For the text-containing cell, return its midpoint in (x, y) coordinate format. 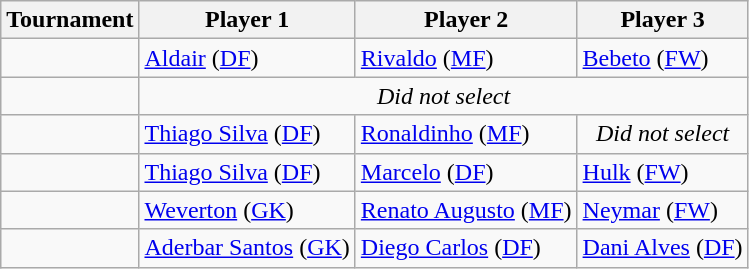
Dani Alves (DF) (662, 248)
Aldair (DF) (247, 58)
Renato Augusto (MF) (466, 210)
Weverton (GK) (247, 210)
Tournament (70, 20)
Rivaldo (MF) (466, 58)
Player 3 (662, 20)
Aderbar Santos (GK) (247, 248)
Neymar (FW) (662, 210)
Hulk (FW) (662, 172)
Player 1 (247, 20)
Marcelo (DF) (466, 172)
Diego Carlos (DF) (466, 248)
Ronaldinho (MF) (466, 134)
Bebeto (FW) (662, 58)
Player 2 (466, 20)
